Identify which cell holds the provided text, then report its [X, Y] central coordinate. 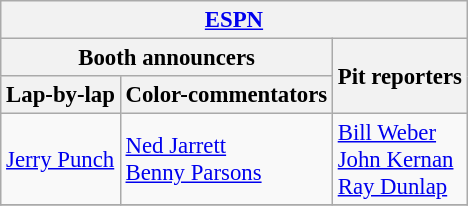
Lap-by-lap [60, 95]
Booth announcers [167, 58]
Pit reporters [400, 76]
Ned Jarrett Benny Parsons [226, 160]
Color-commentators [226, 95]
Jerry Punch [60, 160]
ESPN [234, 20]
Bill Weber John Kernan Ray Dunlap [400, 160]
